Find where the given text appears and provide that cell's center as [X, Y] coordinate. 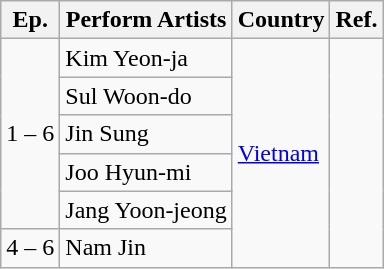
Jang Yoon-jeong [146, 210]
Ep. [30, 20]
Joo Hyun-mi [146, 172]
Country [281, 20]
Vietnam [281, 153]
Kim Yeon-ja [146, 58]
Nam Jin [146, 248]
Ref. [356, 20]
Jin Sung [146, 134]
Perform Artists [146, 20]
1 – 6 [30, 134]
4 – 6 [30, 248]
Sul Woon-do [146, 96]
